Output the [X, Y] coordinate of the center of the cell containing the given text.  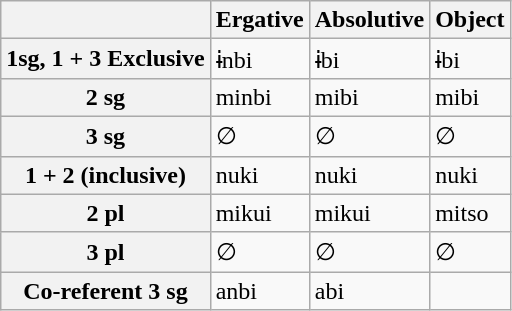
mitso [470, 213]
ɨnbi [260, 59]
minbi [260, 97]
Co-referent 3 sg [106, 291]
abi [369, 291]
Ergative [260, 20]
anbi [260, 291]
Object [470, 20]
3 sg [106, 136]
1sg, 1 + 3 Exclusive [106, 59]
1 + 2 (inclusive) [106, 175]
2 pl [106, 213]
Absolutive [369, 20]
2 sg [106, 97]
3 pl [106, 252]
